Detect which cell encompasses the target text, then output its [x, y] center coordinate. 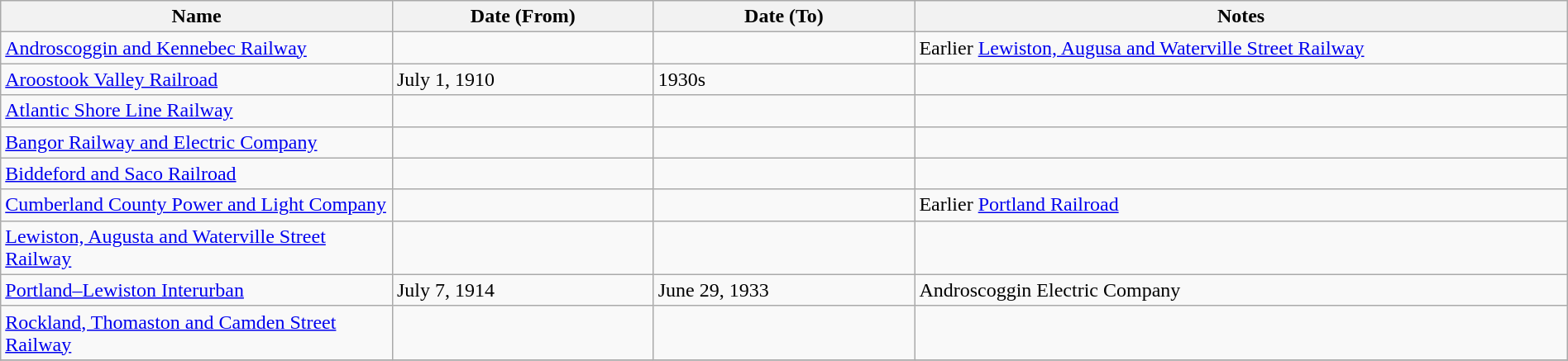
Bangor Railway and Electric Company [197, 142]
June 29, 1933 [784, 290]
Rockland, Thomaston and Camden Street Railway [197, 332]
Notes [1241, 17]
Date (To) [784, 17]
July 7, 1914 [523, 290]
Lewiston, Augusta and Waterville Street Railway [197, 248]
Name [197, 17]
Cumberland County Power and Light Company [197, 205]
Androscoggin and Kennebec Railway [197, 48]
Earlier Lewiston, Augusa and Waterville Street Railway [1241, 48]
Earlier Portland Railroad [1241, 205]
Aroostook Valley Railroad [197, 79]
July 1, 1910 [523, 79]
Androscoggin Electric Company [1241, 290]
1930s [784, 79]
Portland–Lewiston Interurban [197, 290]
Atlantic Shore Line Railway [197, 111]
Date (From) [523, 17]
Biddeford and Saco Railroad [197, 173]
